Locate the cell with the specified text and output its (X, Y) center coordinate. 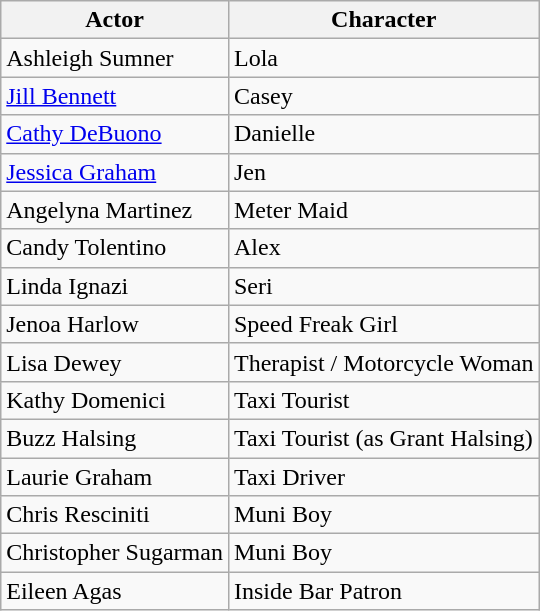
Buzz Halsing (115, 438)
Cathy DeBuono (115, 134)
Christopher Sugarman (115, 553)
Eileen Agas (115, 591)
Linda Ignazi (115, 286)
Jen (384, 172)
Taxi Tourist (384, 400)
Candy Tolentino (115, 248)
Casey (384, 96)
Meter Maid (384, 210)
Chris Resciniti (115, 515)
Danielle (384, 134)
Lisa Dewey (115, 362)
Alex (384, 248)
Inside Bar Patron (384, 591)
Lola (384, 58)
Ashleigh Sumner (115, 58)
Angelyna Martinez (115, 210)
Character (384, 20)
Speed Freak Girl (384, 324)
Jenoa Harlow (115, 324)
Jill Bennett (115, 96)
Jessica Graham (115, 172)
Actor (115, 20)
Kathy Domenici (115, 400)
Taxi Tourist (as Grant Halsing) (384, 438)
Therapist / Motorcycle Woman (384, 362)
Taxi Driver (384, 477)
Seri (384, 286)
Laurie Graham (115, 477)
